Capture the cell that displays the provided text and extract its (X, Y) central coordinate. 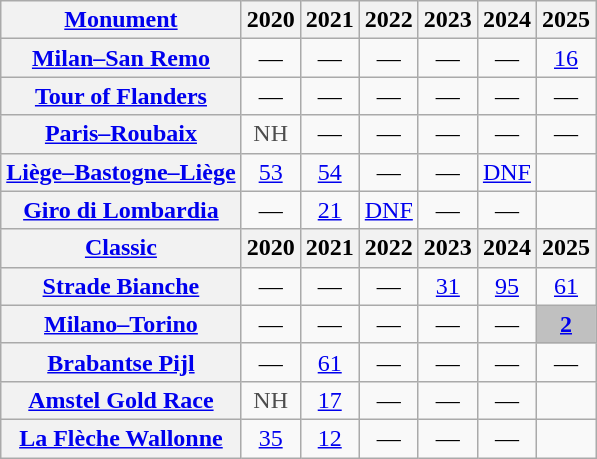
Tour of Flanders (121, 96)
2 (566, 324)
Giro di Lombardia (121, 210)
Monument (121, 20)
35 (270, 438)
Classic (121, 248)
31 (448, 286)
16 (566, 58)
Paris–Roubaix (121, 134)
53 (270, 172)
Brabantse Pijl (121, 362)
Liège–Bastogne–Liège (121, 172)
12 (330, 438)
Milan–San Remo (121, 58)
21 (330, 210)
La Flèche Wallonne (121, 438)
17 (330, 400)
Milano–Torino (121, 324)
Strade Bianche (121, 286)
54 (330, 172)
Amstel Gold Race (121, 400)
95 (506, 286)
